Find where the given text appears and provide that cell's center as [X, Y] coordinate. 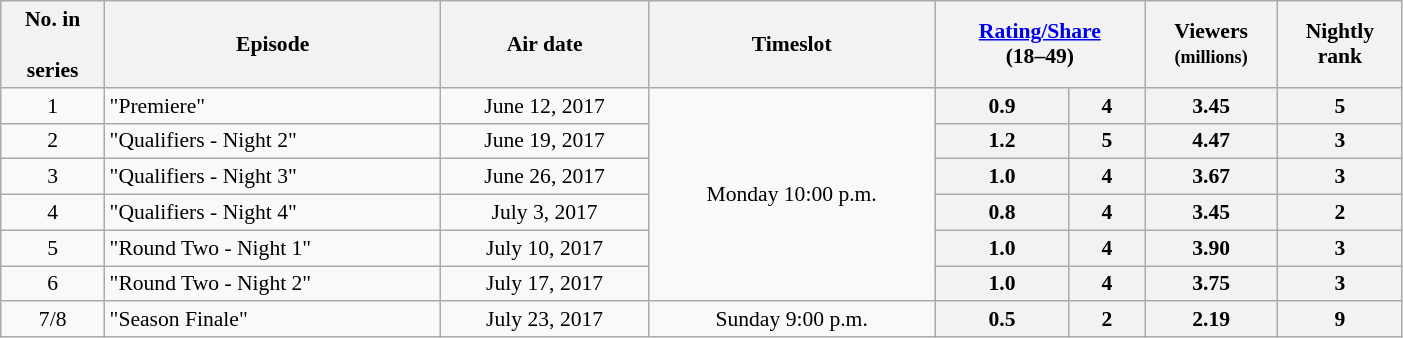
2.19 [1212, 320]
July 3, 2017 [545, 213]
July 10, 2017 [545, 248]
"Premiere" [273, 106]
4.47 [1212, 141]
"Round Two - Night 2" [273, 284]
"Qualifiers - Night 3" [273, 177]
July 17, 2017 [545, 284]
June 19, 2017 [545, 141]
0.5 [1002, 320]
No. in series [53, 44]
Sunday 9:00 p.m. [792, 320]
"Season Finale" [273, 320]
3.75 [1212, 284]
3.67 [1212, 177]
Air date [545, 44]
0.9 [1002, 106]
Monday 10:00 p.m. [792, 195]
Nightlyrank [1340, 44]
June 26, 2017 [545, 177]
3.90 [1212, 248]
9 [1340, 320]
0.8 [1002, 213]
"Qualifiers - Night 4" [273, 213]
Viewers(millions) [1212, 44]
"Round Two - Night 1" [273, 248]
6 [53, 284]
"Qualifiers - Night 2" [273, 141]
Rating/Share(18–49) [1040, 44]
1.2 [1002, 141]
7/8 [53, 320]
1 [53, 106]
Timeslot [792, 44]
Episode [273, 44]
July 23, 2017 [545, 320]
June 12, 2017 [545, 106]
